Find where the given text appears and provide that cell's center as (X, Y) coordinate. 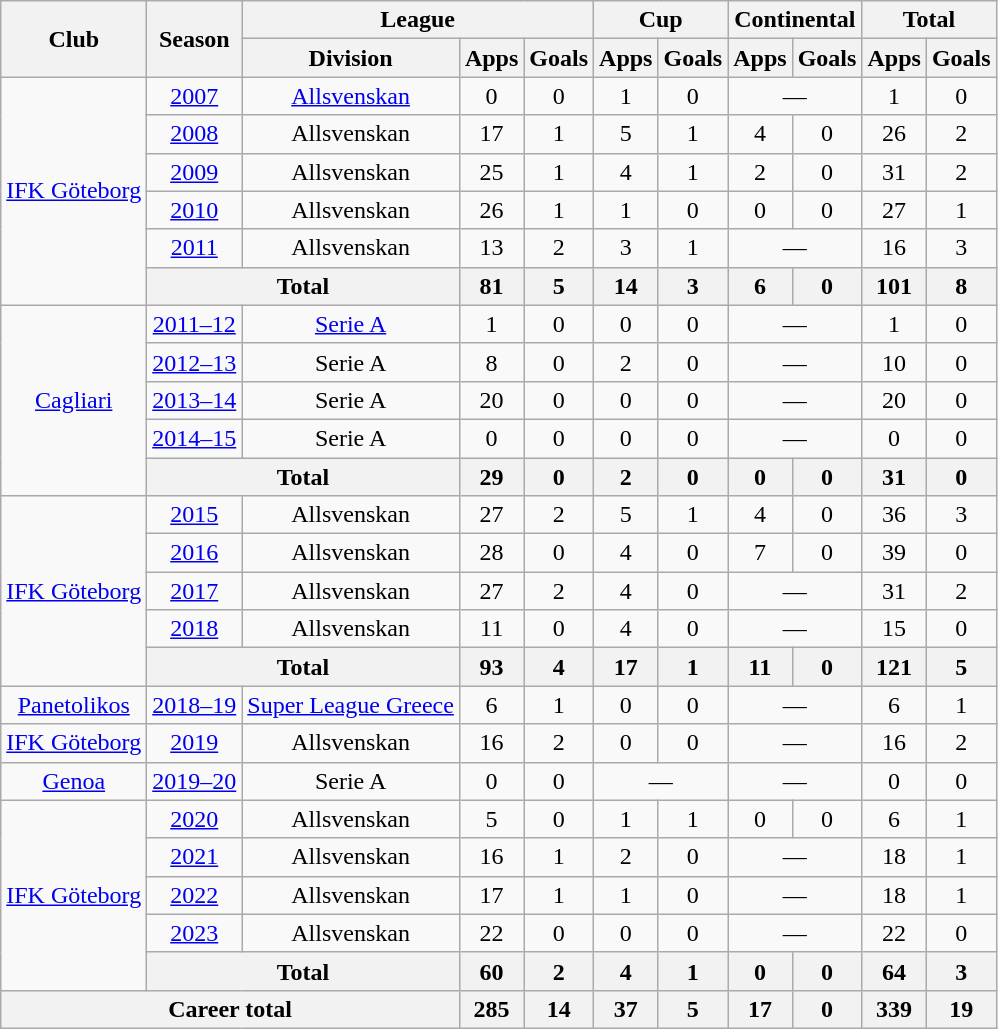
2013–14 (194, 400)
Genoa (74, 781)
2015 (194, 515)
Cup (661, 20)
93 (491, 667)
121 (894, 667)
25 (491, 172)
Career total (230, 1009)
2011–12 (194, 324)
10 (894, 362)
60 (491, 971)
2018–19 (194, 705)
2019 (194, 743)
2019–20 (194, 781)
2014–15 (194, 438)
19 (961, 1009)
2016 (194, 553)
2012–13 (194, 362)
2010 (194, 210)
36 (894, 515)
Cagliari (74, 400)
7 (760, 553)
2007 (194, 96)
Continental (795, 20)
Season (194, 39)
64 (894, 971)
2018 (194, 629)
28 (491, 553)
League (418, 20)
2011 (194, 248)
285 (491, 1009)
2020 (194, 819)
339 (894, 1009)
37 (626, 1009)
15 (894, 629)
2009 (194, 172)
29 (491, 477)
2022 (194, 895)
2017 (194, 591)
2023 (194, 933)
2008 (194, 134)
Club (74, 39)
39 (894, 553)
2021 (194, 857)
Division (351, 58)
81 (491, 286)
101 (894, 286)
Panetolikos (74, 705)
Super League Greece (351, 705)
13 (491, 248)
